Pinpoint the cell where the given text exists, returning its [x, y] midpoint coordinate. 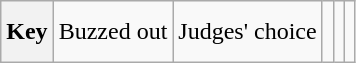
Key [27, 32]
Judges' choice [248, 32]
Buzzed out [113, 32]
